From the cell containing the given text, extract its center point as (x, y) coordinate. 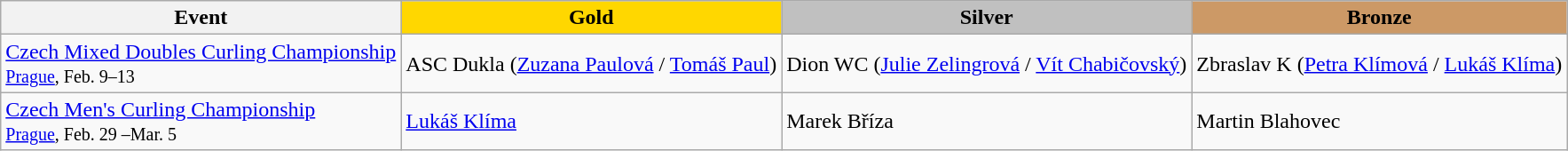
Event (201, 18)
ASC Dukla (Zuzana Paulová / Tomáš Paul) (591, 64)
Martin Blahovec (1379, 121)
Czech Men's Curling Championship Prague, Feb. 29 –Mar. 5 (201, 121)
Marek Bříza (987, 121)
Zbraslav K (Petra Klímová / Lukáš Klíma) (1379, 64)
Silver (987, 18)
Czech Mixed Doubles Curling Championship Prague, Feb. 9–13 (201, 64)
Gold (591, 18)
Lukáš Klíma (591, 121)
Dion WC (Julie Zelingrová / Vít Chabičovský) (987, 64)
Bronze (1379, 18)
